Locate the cell with the specified text and output its (X, Y) center coordinate. 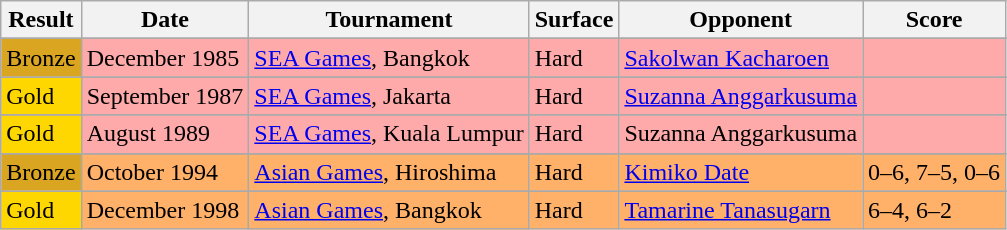
Opponent (741, 20)
August 1989 (165, 134)
Tamarine Tanasugarn (741, 210)
Asian Games, Hiroshima (389, 172)
Date (165, 20)
Tournament (389, 20)
SEA Games, Kuala Lumpur (389, 134)
Kimiko Date (741, 172)
SEA Games, Jakarta (389, 96)
Surface (574, 20)
SEA Games, Bangkok (389, 58)
0–6, 7–5, 0–6 (934, 172)
Sakolwan Kacharoen (741, 58)
Result (41, 20)
6–4, 6–2 (934, 210)
September 1987 (165, 96)
December 1985 (165, 58)
Score (934, 20)
October 1994 (165, 172)
December 1998 (165, 210)
Asian Games, Bangkok (389, 210)
